Search for the cell housing the specified text and yield its [x, y] center coordinate. 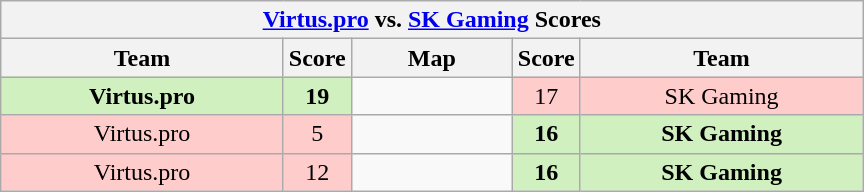
Virtus.pro vs. SK Gaming Scores [432, 20]
17 [546, 96]
Map [432, 58]
19 [317, 96]
5 [317, 134]
12 [317, 172]
